From the cell containing the given text, extract its center point as (x, y) coordinate. 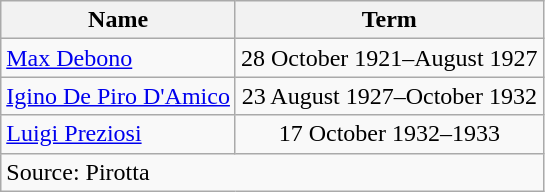
Luigi Preziosi (118, 134)
Name (118, 20)
Source: Pirotta (272, 172)
Max Debono (118, 58)
17 October 1932–1933 (389, 134)
28 October 1921–August 1927 (389, 58)
Term (389, 20)
Igino De Piro D'Amico (118, 96)
23 August 1927–October 1932 (389, 96)
